Search for the cell housing the specified text and yield its (x, y) center coordinate. 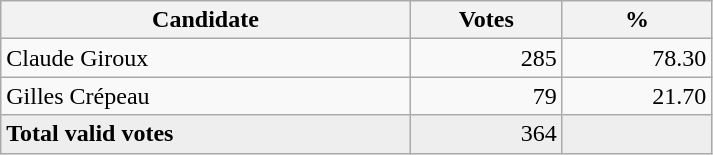
79 (486, 96)
Total valid votes (206, 134)
Candidate (206, 20)
% (637, 20)
Claude Giroux (206, 58)
Votes (486, 20)
78.30 (637, 58)
285 (486, 58)
Gilles Crépeau (206, 96)
364 (486, 134)
21.70 (637, 96)
